Search for the cell housing the specified text and yield its [X, Y] center coordinate. 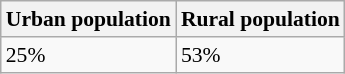
53% [260, 55]
Rural population [260, 19]
25% [88, 55]
Urban population [88, 19]
